Provide the [x, y] coordinate of the cell's center where the given text is located.  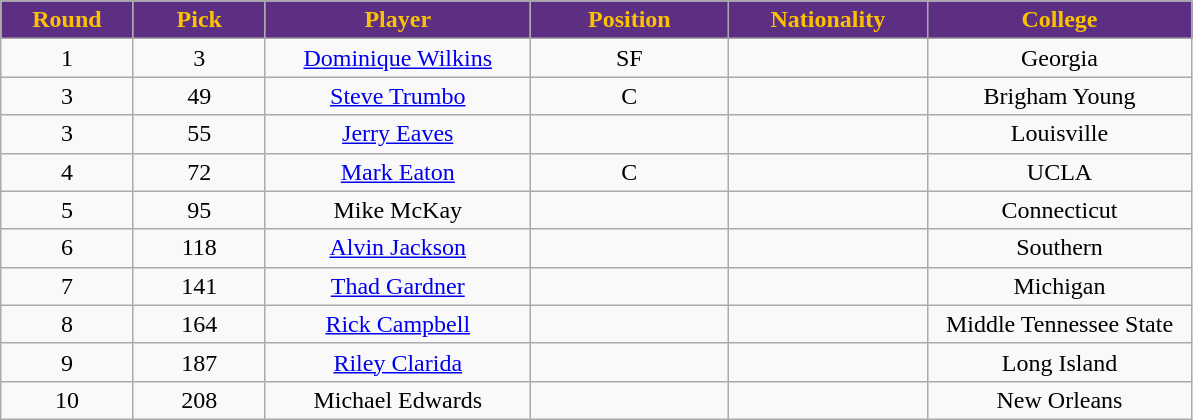
Player [398, 20]
Jerry Eaves [398, 134]
4 [67, 172]
College [1060, 20]
8 [67, 324]
Southern [1060, 248]
Rick Campbell [398, 324]
10 [67, 400]
Riley Clarida [398, 362]
95 [199, 210]
164 [199, 324]
187 [199, 362]
Nationality [828, 20]
5 [67, 210]
9 [67, 362]
Steve Trumbo [398, 96]
7 [67, 286]
Michigan [1060, 286]
Michael Edwards [398, 400]
Round [67, 20]
Position [630, 20]
72 [199, 172]
Pick [199, 20]
Dominique Wilkins [398, 58]
49 [199, 96]
Thad Gardner [398, 286]
Brigham Young [1060, 96]
55 [199, 134]
Georgia [1060, 58]
SF [630, 58]
141 [199, 286]
118 [199, 248]
208 [199, 400]
UCLA [1060, 172]
Alvin Jackson [398, 248]
Mark Eaton [398, 172]
Louisville [1060, 134]
Middle Tennessee State [1060, 324]
Connecticut [1060, 210]
Long Island [1060, 362]
New Orleans [1060, 400]
Mike McKay [398, 210]
6 [67, 248]
1 [67, 58]
